Extract the [X, Y] coordinate from the center of the cell holding the provided text.  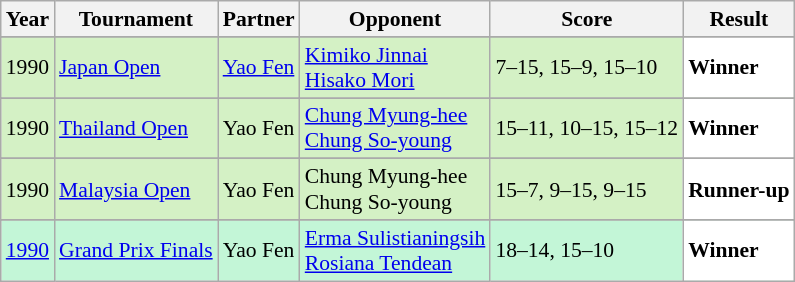
Kimiko Jinnai Hisako Mori [396, 68]
7–15, 15–9, 15–10 [586, 68]
15–7, 9–15, 9–15 [586, 190]
Tournament [136, 19]
Japan Open [136, 68]
Opponent [396, 19]
Grand Prix Finals [136, 250]
Partner [259, 19]
15–11, 10–15, 15–12 [586, 128]
Runner-up [738, 190]
Year [28, 19]
18–14, 15–10 [586, 250]
Result [738, 19]
Erma Sulistianingsih Rosiana Tendean [396, 250]
Malaysia Open [136, 190]
Score [586, 19]
Thailand Open [136, 128]
